For the text-containing cell, return its midpoint in [X, Y] coordinate format. 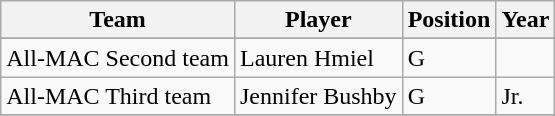
Position [449, 20]
All-MAC Third team [118, 96]
Lauren Hmiel [318, 58]
Team [118, 20]
Jennifer Bushby [318, 96]
All-MAC Second team [118, 58]
Jr. [526, 96]
Year [526, 20]
Player [318, 20]
